For the text-containing cell, return its midpoint in [x, y] coordinate format. 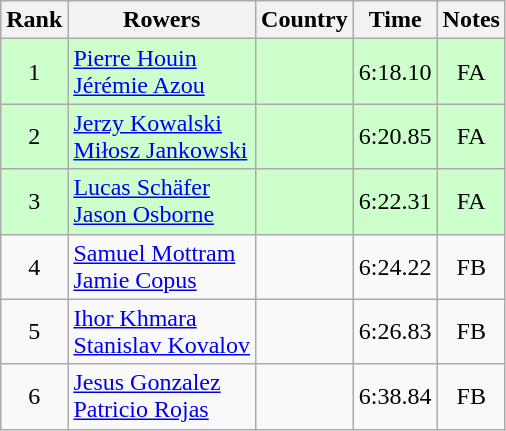
6:26.83 [395, 332]
Rowers [162, 20]
1 [34, 72]
Rank [34, 20]
Pierre HouinJérémie Azou [162, 72]
Time [395, 20]
Notes [471, 20]
2 [34, 136]
Country [305, 20]
3 [34, 202]
6:22.31 [395, 202]
Samuel MottramJamie Copus [162, 266]
Jerzy KowalskiMiłosz Jankowski [162, 136]
6 [34, 396]
Lucas SchäferJason Osborne [162, 202]
4 [34, 266]
6:24.22 [395, 266]
6:38.84 [395, 396]
6:20.85 [395, 136]
Jesus GonzalezPatricio Rojas [162, 396]
Ihor KhmaraStanislav Kovalov [162, 332]
6:18.10 [395, 72]
5 [34, 332]
